Find where the given text appears and provide that cell's center as [X, Y] coordinate. 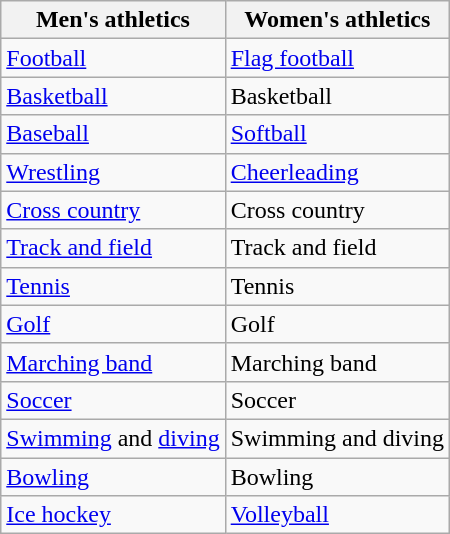
Flag football [337, 58]
Men's athletics [113, 20]
Softball [337, 134]
Football [113, 58]
Cheerleading [337, 172]
Wrestling [113, 172]
Volleyball [337, 515]
Women's athletics [337, 20]
Ice hockey [113, 515]
Baseball [113, 134]
